From the cell containing the given text, extract its center point as (X, Y) coordinate. 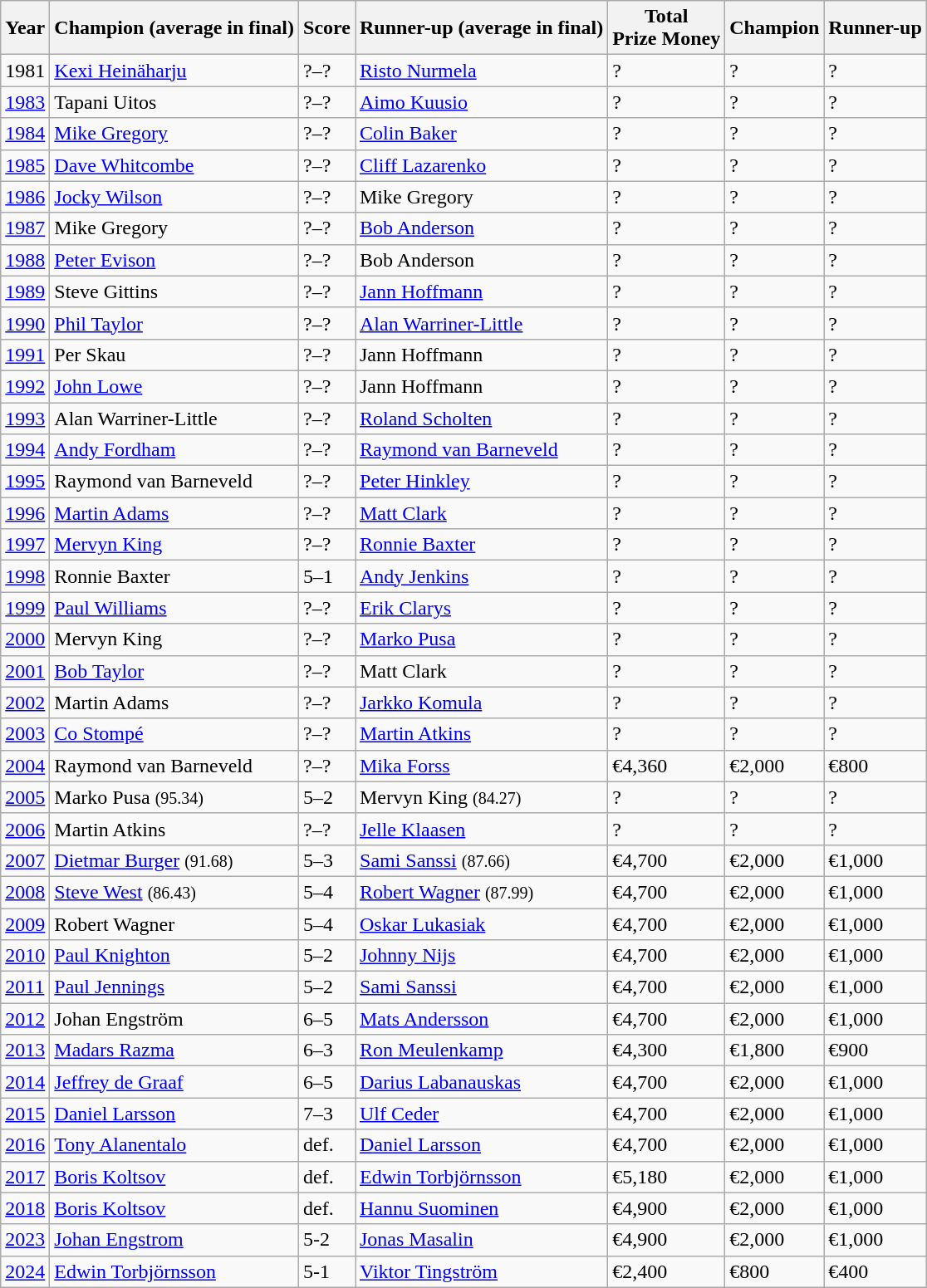
1991 (25, 355)
2004 (25, 766)
5–3 (327, 860)
€4,300 (666, 1050)
Sami Sanssi (482, 987)
2013 (25, 1050)
1990 (25, 323)
7–3 (327, 1114)
Marko Pusa (482, 639)
Risto Nurmela (482, 71)
Kexi Heinäharju (174, 71)
Mika Forss (482, 766)
Phil Taylor (174, 323)
1998 (25, 576)
2014 (25, 1082)
€900 (875, 1050)
1987 (25, 228)
Robert Wagner (174, 924)
Tony Alanentalo (174, 1145)
Marko Pusa (95.34) (174, 797)
Mervyn King (84.27) (482, 797)
1992 (25, 386)
2003 (25, 734)
2009 (25, 924)
5-1 (327, 1271)
Bob Taylor (174, 671)
Champion (774, 28)
Peter Hinkley (482, 482)
Per Skau (174, 355)
2001 (25, 671)
1994 (25, 450)
Andy Jenkins (482, 576)
Roland Scholten (482, 418)
2023 (25, 1240)
€400 (875, 1271)
1984 (25, 134)
2005 (25, 797)
2024 (25, 1271)
1997 (25, 545)
€4,360 (666, 766)
€5,180 (666, 1177)
Champion (average in final) (174, 28)
Aimo Kuusio (482, 102)
1995 (25, 482)
Darius Labanauskas (482, 1082)
Jonas Masalin (482, 1240)
Steve Gittins (174, 291)
Viktor Tingström (482, 1271)
2011 (25, 987)
Robert Wagner (87.99) (482, 892)
Johan Engström (174, 1019)
5-2 (327, 1240)
Jeffrey de Graaf (174, 1082)
TotalPrize Money (666, 28)
2000 (25, 639)
2012 (25, 1019)
2018 (25, 1208)
Score (327, 28)
1985 (25, 165)
Andy Fordham (174, 450)
Ulf Ceder (482, 1114)
1993 (25, 418)
Runner-up (875, 28)
Mats Andersson (482, 1019)
1986 (25, 197)
Tapani Uitos (174, 102)
Co Stompé (174, 734)
1983 (25, 102)
1989 (25, 291)
Colin Baker (482, 134)
€1,800 (774, 1050)
2008 (25, 892)
2015 (25, 1114)
Ron Meulenkamp (482, 1050)
John Lowe (174, 386)
2010 (25, 956)
Sami Sanssi (87.66) (482, 860)
5–1 (327, 576)
Jocky Wilson (174, 197)
1988 (25, 260)
Jelle Klaasen (482, 829)
Jarkko Komula (482, 703)
€2,400 (666, 1271)
Year (25, 28)
Dietmar Burger (91.68) (174, 860)
Dave Whitcombe (174, 165)
Johnny Nijs (482, 956)
2007 (25, 860)
Hannu Suominen (482, 1208)
Erik Clarys (482, 608)
Runner-up (average in final) (482, 28)
2002 (25, 703)
Paul Jennings (174, 987)
Peter Evison (174, 260)
Paul Williams (174, 608)
1999 (25, 608)
6–3 (327, 1050)
Paul Knighton (174, 956)
Cliff Lazarenko (482, 165)
Oskar Lukasiak (482, 924)
1981 (25, 71)
2016 (25, 1145)
Johan Engstrom (174, 1240)
2017 (25, 1177)
1996 (25, 513)
2006 (25, 829)
Madars Razma (174, 1050)
Steve West (86.43) (174, 892)
